Identify which cell holds the provided text, then report its (X, Y) central coordinate. 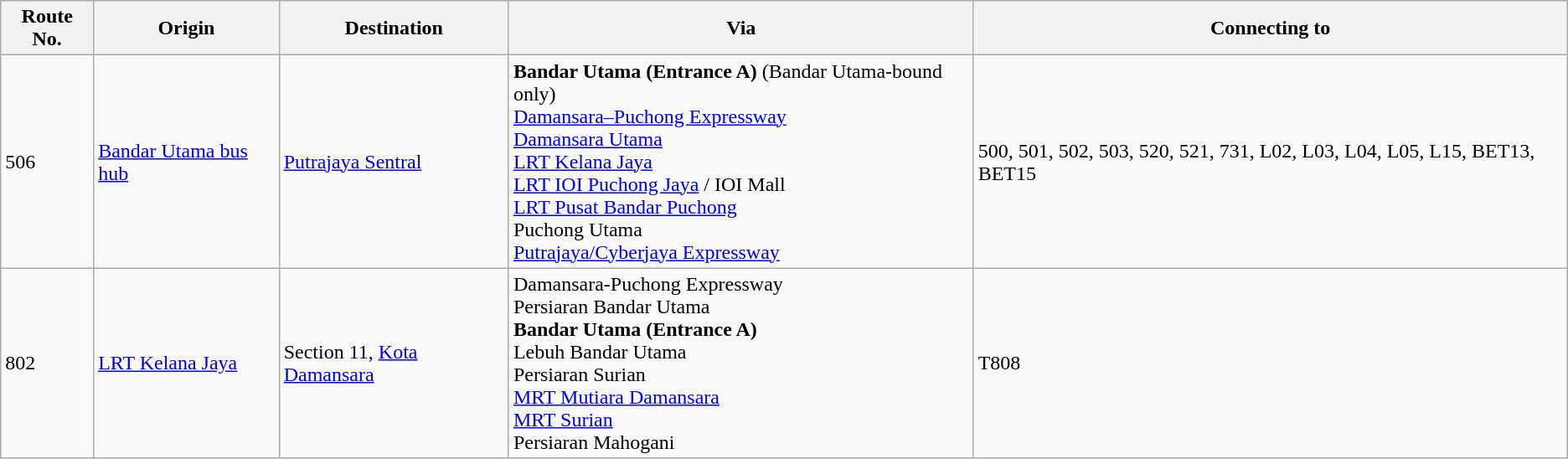
Putrajaya Sentral (394, 162)
500, 501, 502, 503, 520, 521, 731, L02, L03, L04, L05, L15, BET13, BET15 (1270, 162)
802 (47, 364)
506 (47, 162)
Route No. (47, 28)
Connecting to (1270, 28)
Destination (394, 28)
Via (740, 28)
LRT Kelana Jaya (186, 364)
Section 11, Kota Damansara (394, 364)
T808 (1270, 364)
Origin (186, 28)
Bandar Utama bus hub (186, 162)
